Return the (x, y) coordinate for the center point of the cell that contains the specified text.  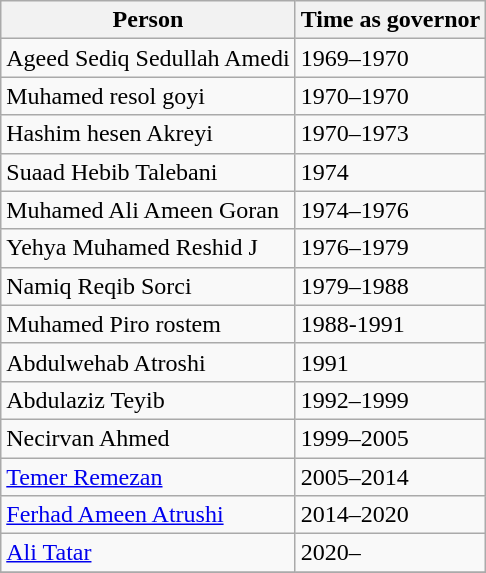
1979–1988 (390, 286)
Ageed Sediq Sedullah Amedi (148, 58)
Necirvan Ahmed (148, 438)
Suaad Hebib Talebani (148, 172)
1974 (390, 172)
Time as governor (390, 20)
Abdulwehab Atroshi (148, 362)
Abdulaziz Teyib (148, 400)
1974–1976 (390, 210)
Person (148, 20)
2014–2020 (390, 515)
Yehya Muhamed Reshid J (148, 248)
Ali Tatar (148, 553)
Hashim hesen Akreyi (148, 134)
1999–2005 (390, 438)
1969–1970 (390, 58)
2005–2014 (390, 477)
Ferhad Ameen Atrushi (148, 515)
Temer Remezan (148, 477)
1988-1991 (390, 324)
Muhamed Ali Ameen Goran (148, 210)
1970–1970 (390, 96)
Muhamed resol goyi (148, 96)
1970–1973 (390, 134)
Muhamed Piro rostem (148, 324)
1976–1979 (390, 248)
Namiq Reqib Sorci (148, 286)
1991 (390, 362)
1992–1999 (390, 400)
2020– (390, 553)
